Scan for the cell matching the given text and deliver its [x, y] coordinate at center. 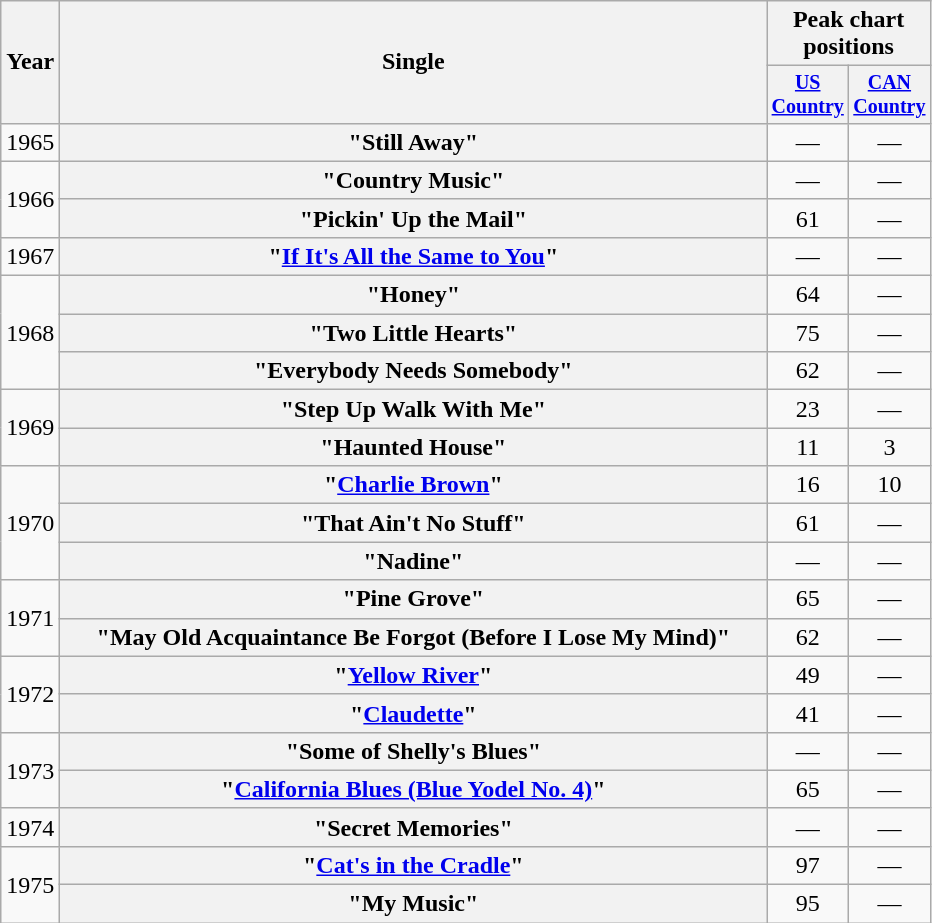
64 [808, 295]
"Country Music" [414, 180]
1970 [30, 523]
"Pickin' Up the Mail" [414, 218]
"California Blues (Blue Yodel No. 4)" [414, 789]
1975 [30, 884]
1967 [30, 256]
Year [30, 62]
49 [808, 675]
"May Old Acquaintance Be Forgot (Before I Lose My Mind)" [414, 637]
3 [890, 447]
"Yellow River" [414, 675]
75 [808, 333]
1973 [30, 770]
"Secret Memories" [414, 827]
"If It's All the Same to You" [414, 256]
11 [808, 447]
"Haunted House" [414, 447]
"Nadine" [414, 561]
1972 [30, 694]
16 [808, 485]
1965 [30, 142]
97 [808, 865]
US Country [808, 94]
95 [808, 904]
Single [414, 62]
23 [808, 409]
"Pine Grove" [414, 599]
"Charlie Brown" [414, 485]
"Honey" [414, 295]
10 [890, 485]
Peak chartpositions [848, 34]
CAN Country [890, 94]
1974 [30, 827]
1971 [30, 618]
"Two Little Hearts" [414, 333]
"Everybody Needs Somebody" [414, 371]
"Still Away" [414, 142]
1969 [30, 428]
"That Ain't No Stuff" [414, 523]
1968 [30, 333]
1966 [30, 199]
"Claudette" [414, 713]
"My Music" [414, 904]
"Step Up Walk With Me" [414, 409]
"Cat's in the Cradle" [414, 865]
"Some of Shelly's Blues" [414, 751]
41 [808, 713]
